Locate the cell with the specified text and output its [X, Y] center coordinate. 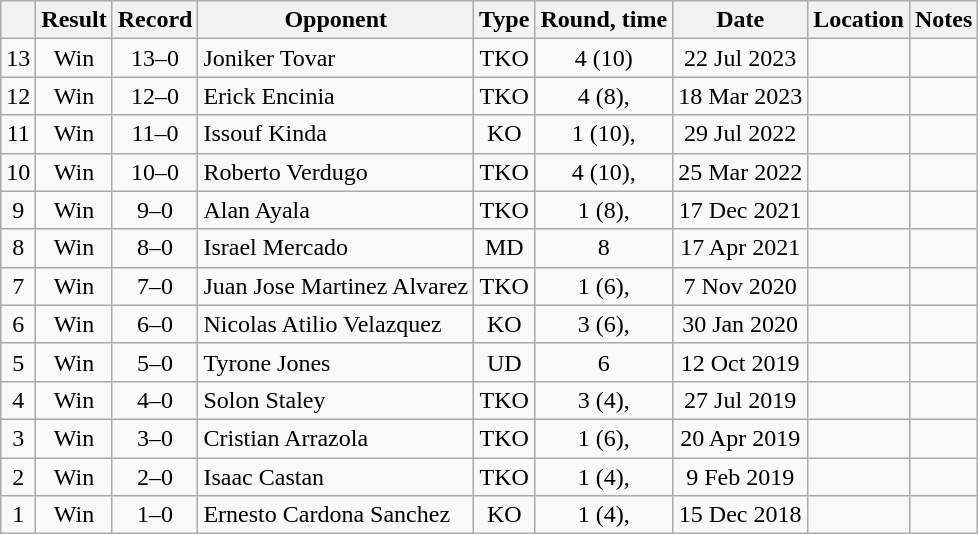
29 Jul 2022 [740, 134]
11 [18, 134]
Tyrone Jones [336, 362]
5–0 [155, 362]
Issouf Kinda [336, 134]
15 Dec 2018 [740, 515]
3–0 [155, 438]
3 (6), [604, 324]
4 (8), [604, 96]
1 (8), [604, 210]
Opponent [336, 20]
Roberto Verdugo [336, 172]
Cristian Arrazola [336, 438]
22 Jul 2023 [740, 58]
Location [859, 20]
30 Jan 2020 [740, 324]
2–0 [155, 477]
Joniker Tovar [336, 58]
Notes [943, 20]
9–0 [155, 210]
Isaac Castan [336, 477]
25 Mar 2022 [740, 172]
5 [18, 362]
1–0 [155, 515]
6–0 [155, 324]
Nicolas Atilio Velazquez [336, 324]
9 Feb 2019 [740, 477]
Solon Staley [336, 400]
7 [18, 286]
17 Dec 2021 [740, 210]
3 (4), [604, 400]
13 [18, 58]
UD [504, 362]
8–0 [155, 248]
1 (10), [604, 134]
9 [18, 210]
3 [18, 438]
Erick Encinia [336, 96]
Date [740, 20]
20 Apr 2019 [740, 438]
17 Apr 2021 [740, 248]
4 [18, 400]
12 [18, 96]
4 (10), [604, 172]
10–0 [155, 172]
12 Oct 2019 [740, 362]
MD [504, 248]
4 (10) [604, 58]
27 Jul 2019 [740, 400]
12–0 [155, 96]
13–0 [155, 58]
2 [18, 477]
Round, time [604, 20]
4–0 [155, 400]
Israel Mercado [336, 248]
11–0 [155, 134]
Alan Ayala [336, 210]
10 [18, 172]
7–0 [155, 286]
1 [18, 515]
7 Nov 2020 [740, 286]
Record [155, 20]
Ernesto Cardona Sanchez [336, 515]
Type [504, 20]
Juan Jose Martinez Alvarez [336, 286]
18 Mar 2023 [740, 96]
Result [74, 20]
